Detect which cell encompasses the target text, then output its [X, Y] center coordinate. 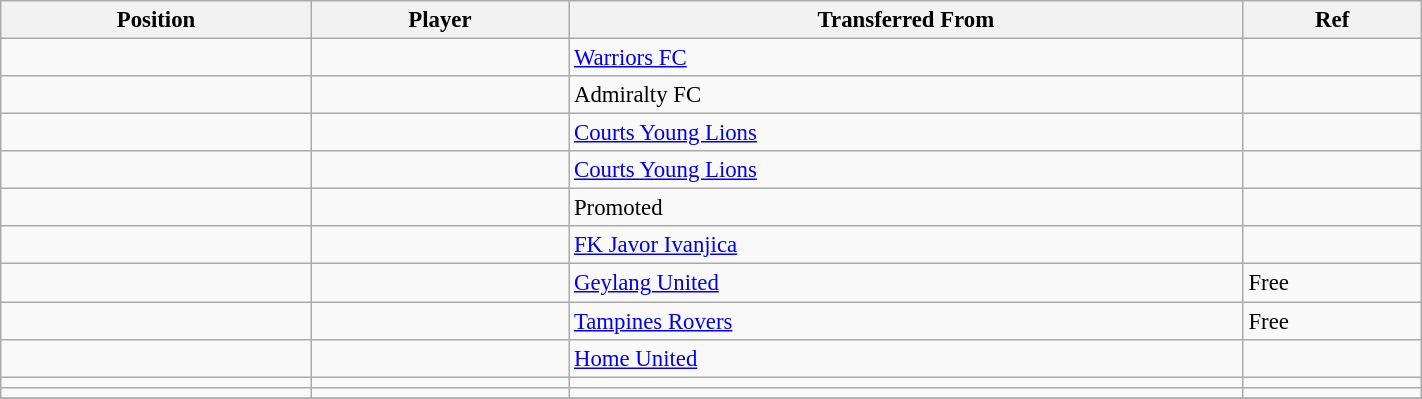
Tampines Rovers [906, 321]
Admiralty FC [906, 95]
Ref [1332, 20]
Transferred From [906, 20]
Player [440, 20]
Home United [906, 358]
Warriors FC [906, 58]
Position [156, 20]
Promoted [906, 208]
FK Javor Ivanjica [906, 245]
Geylang United [906, 283]
